Output the [x, y] coordinate of the center of the cell containing the given text.  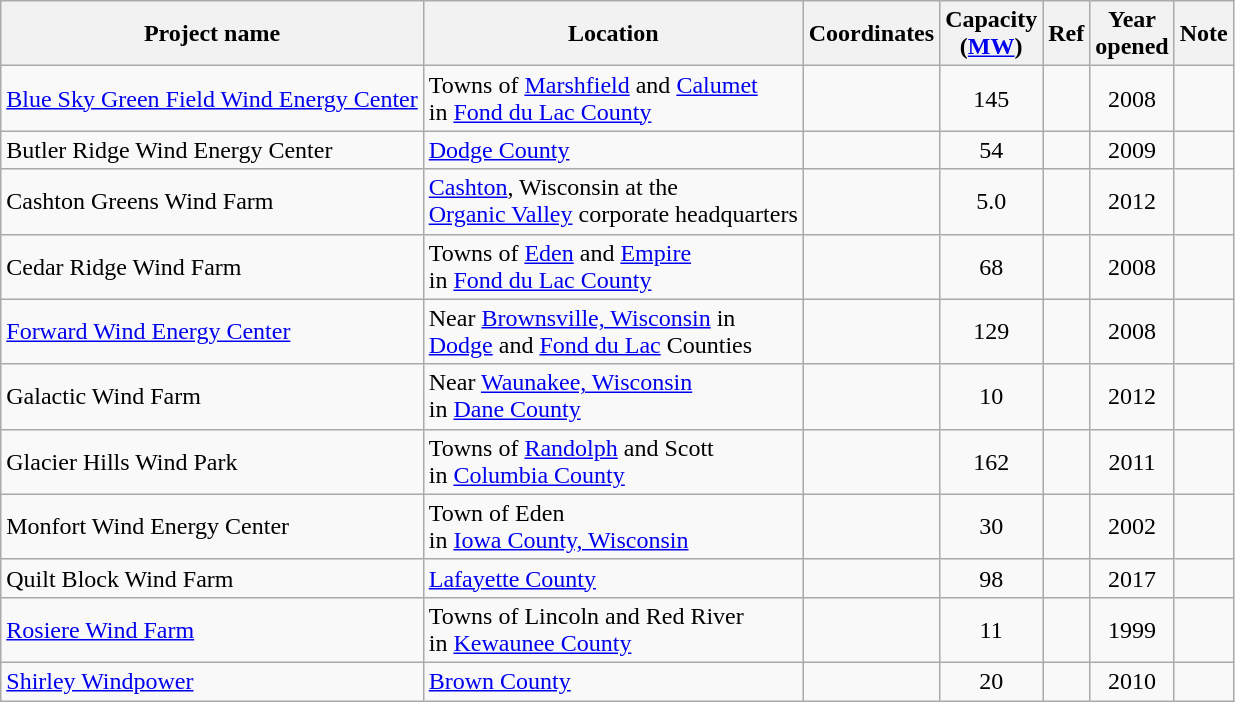
Butler Ridge Wind Energy Center [212, 150]
2002 [1132, 526]
Quilt Block Wind Farm [212, 578]
Location [613, 34]
162 [992, 462]
Glacier Hills Wind Park [212, 462]
Coordinates [871, 34]
98 [992, 578]
Towns of Randolph and Scottin Columbia County [613, 462]
Near Brownsville, Wisconsin inDodge and Fond du Lac Counties [613, 332]
30 [992, 526]
Towns of Eden and Empirein Fond du Lac County [613, 266]
Brown County [613, 681]
Cedar Ridge Wind Farm [212, 266]
Cashton, Wisconsin at theOrganic Valley corporate headquarters [613, 202]
2017 [1132, 578]
20 [992, 681]
Note [1204, 34]
Yearopened [1132, 34]
Dodge County [613, 150]
Ref [1066, 34]
11 [992, 630]
Galactic Wind Farm [212, 396]
Cashton Greens Wind Farm [212, 202]
Towns of Marshfield and Calumetin Fond du Lac County [613, 98]
Lafayette County [613, 578]
54 [992, 150]
Near Waunakee, Wisconsinin Dane County [613, 396]
2009 [1132, 150]
Blue Sky Green Field Wind Energy Center [212, 98]
145 [992, 98]
Capacity(MW) [992, 34]
68 [992, 266]
1999 [1132, 630]
Shirley Windpower [212, 681]
Town of Edenin Iowa County, Wisconsin [613, 526]
129 [992, 332]
2011 [1132, 462]
Project name [212, 34]
Towns of Lincoln and Red Riverin Kewaunee County [613, 630]
Rosiere Wind Farm [212, 630]
2010 [1132, 681]
Monfort Wind Energy Center [212, 526]
Forward Wind Energy Center [212, 332]
10 [992, 396]
5.0 [992, 202]
